For the text-containing cell, return its midpoint in (X, Y) coordinate format. 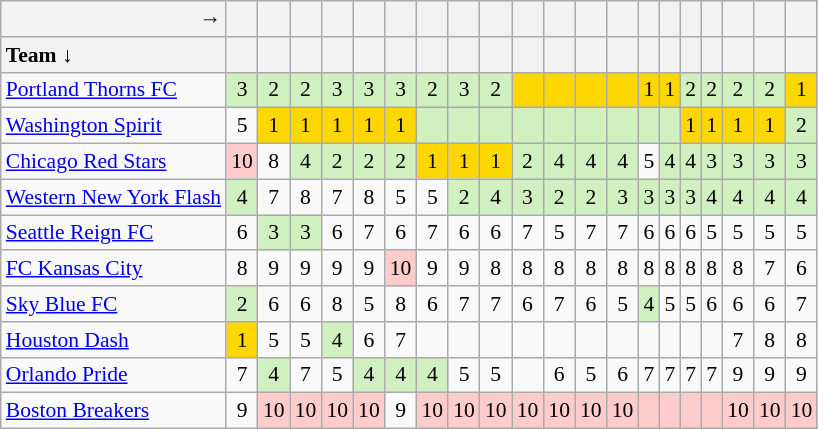
Seattle Reign FC (114, 233)
FC Kansas City (114, 269)
→ (114, 19)
Sky Blue FC (114, 304)
Chicago Red Stars (114, 162)
Washington Spirit (114, 126)
Team ↓ (114, 55)
Houston Dash (114, 340)
Orlando Pride (114, 375)
Boston Breakers (114, 411)
Western New York Flash (114, 197)
Portland Thorns FC (114, 90)
